Scan for the cell matching the given text and deliver its [x, y] coordinate at center. 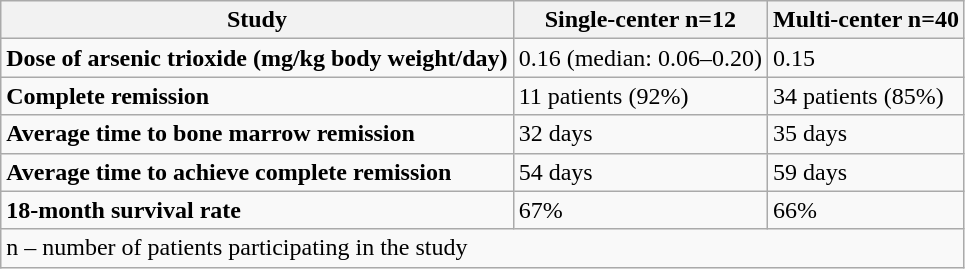
Single-center n=12 [640, 20]
35 days [866, 134]
Dose of arsenic trioxide (mg/kg body weight/day) [257, 58]
54 days [640, 172]
67% [640, 210]
Multi-center n=40 [866, 20]
32 days [640, 134]
Average time to achieve complete remission [257, 172]
34 patients (85%) [866, 96]
n – number of patients participating in the study [483, 248]
59 days [866, 172]
0.16 (median: 0.06–0.20) [640, 58]
Study [257, 20]
Average time to bone marrow remission [257, 134]
0.15 [866, 58]
18-month survival rate [257, 210]
Complete remission [257, 96]
11 patients (92%) [640, 96]
66% [866, 210]
